From the cell containing the given text, extract its center point as [x, y] coordinate. 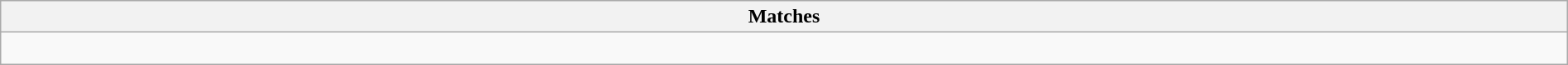
Matches [784, 17]
